Locate the cell with the specified text and output its [X, Y] center coordinate. 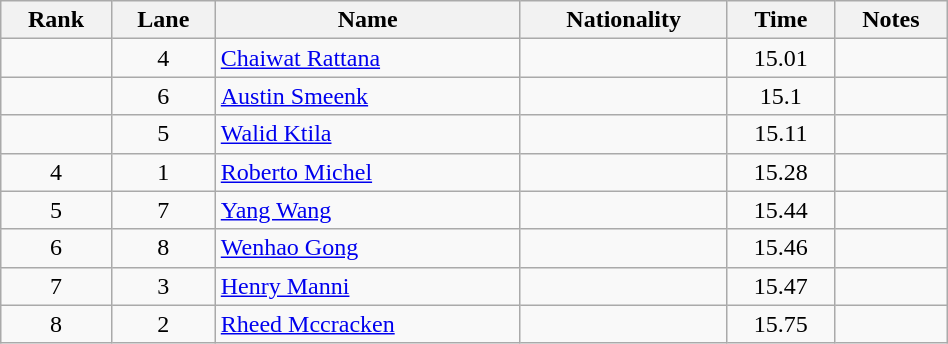
Austin Smeenk [368, 96]
Wenhao Gong [368, 248]
3 [163, 286]
Rheed Mccracken [368, 324]
15.47 [780, 286]
Walid Ktila [368, 134]
15.28 [780, 172]
Henry Manni [368, 286]
15.01 [780, 58]
Notes [890, 20]
Time [780, 20]
15.1 [780, 96]
1 [163, 172]
Chaiwat Rattana [368, 58]
Roberto Michel [368, 172]
Nationality [624, 20]
15.11 [780, 134]
Yang Wang [368, 210]
Name [368, 20]
15.44 [780, 210]
2 [163, 324]
15.46 [780, 248]
Rank [56, 20]
Lane [163, 20]
15.75 [780, 324]
